Output the [x, y] coordinate of the center of the cell containing the given text.  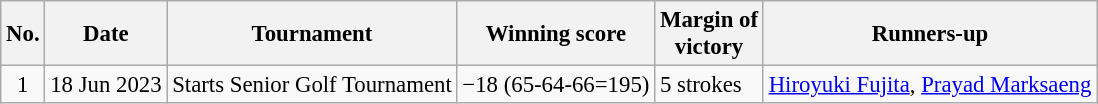
Hiroyuki Fujita, Prayad Marksaeng [930, 85]
Runners-up [930, 34]
Tournament [312, 34]
No. [23, 34]
Margin ofvictory [710, 34]
−18 (65-64-66=195) [556, 85]
Starts Senior Golf Tournament [312, 85]
1 [23, 85]
18 Jun 2023 [106, 85]
Date [106, 34]
5 strokes [710, 85]
Winning score [556, 34]
